Detect which cell encompasses the target text, then output its [X, Y] center coordinate. 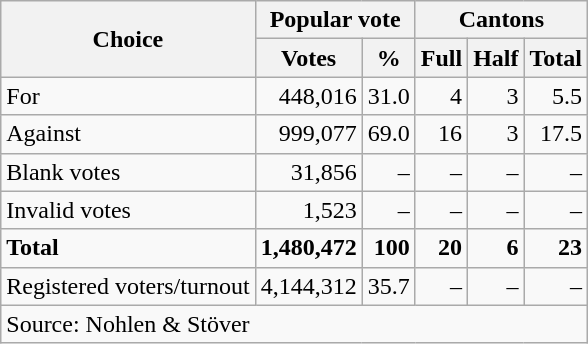
Source: Nohlen & Stöver [294, 324]
20 [441, 248]
1,523 [308, 210]
For [128, 96]
Half [496, 58]
23 [556, 248]
% [388, 58]
Popular vote [335, 20]
1,480,472 [308, 248]
35.7 [388, 286]
Choice [128, 39]
6 [496, 248]
Votes [308, 58]
31.0 [388, 96]
69.0 [388, 134]
4,144,312 [308, 286]
448,016 [308, 96]
31,856 [308, 172]
100 [388, 248]
999,077 [308, 134]
17.5 [556, 134]
5.5 [556, 96]
Registered voters/turnout [128, 286]
Full [441, 58]
Cantons [501, 20]
Against [128, 134]
16 [441, 134]
Blank votes [128, 172]
Invalid votes [128, 210]
4 [441, 96]
